Locate the cell with the specified text and output its [X, Y] center coordinate. 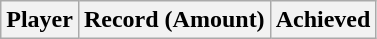
Achieved [323, 20]
Player [40, 20]
Record (Amount) [174, 20]
